Scan for the cell matching the given text and deliver its (X, Y) coordinate at center. 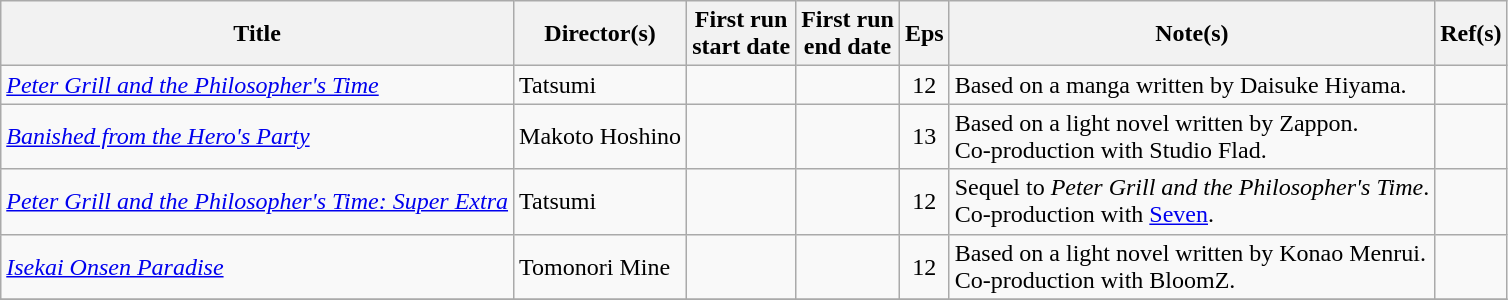
Eps (924, 34)
First runend date (848, 34)
Tomonori Mine (600, 266)
Makoto Hoshino (600, 136)
Sequel to Peter Grill and the Philosopher's Time.Co-production with Seven. (1192, 202)
Banished from the Hero's Party (258, 136)
Director(s) (600, 34)
Based on a light novel written by Zappon.Co-production with Studio Flad. (1192, 136)
Based on a manga written by Daisuke Hiyama. (1192, 85)
Title (258, 34)
Based on a light novel written by Konao Menrui.Co-production with BloomZ. (1192, 266)
Note(s) (1192, 34)
Ref(s) (1471, 34)
Peter Grill and the Philosopher's Time: Super Extra (258, 202)
Peter Grill and the Philosopher's Time (258, 85)
13 (924, 136)
First runstart date (742, 34)
Isekai Onsen Paradise (258, 266)
